Determine the (X, Y) coordinate at the center of the cell enclosing the given text.  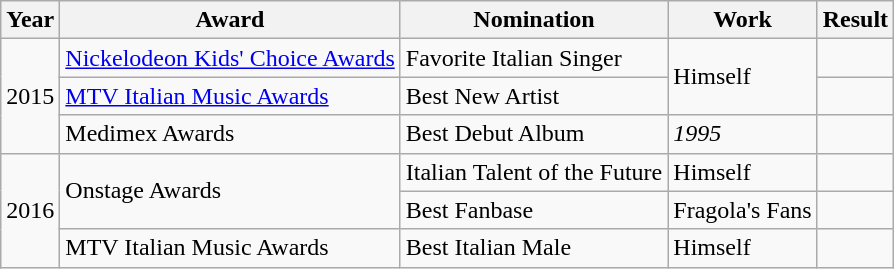
Favorite Italian Singer (534, 58)
2015 (30, 96)
1995 (742, 134)
Award (230, 20)
Medimex Awards (230, 134)
Best Debut Album (534, 134)
Year (30, 20)
Fragola's Fans (742, 210)
Best Italian Male (534, 248)
Nickelodeon Kids' Choice Awards (230, 58)
Nomination (534, 20)
Work (742, 20)
Best New Artist (534, 96)
Result (855, 20)
Italian Talent of the Future (534, 172)
Onstage Awards (230, 191)
2016 (30, 210)
Best Fanbase (534, 210)
